Return [X, Y] of the center of cell containing provided text 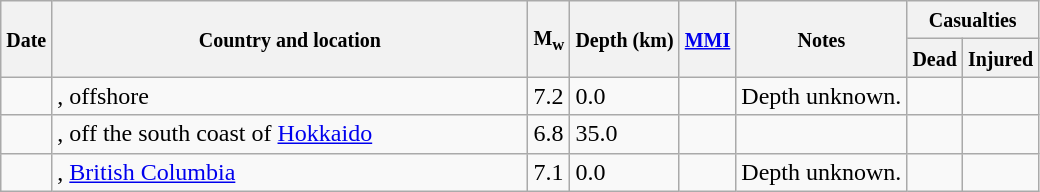
MMI [708, 39]
, British Columbia [290, 172]
Dead [935, 58]
, off the south coast of Hokkaido [290, 134]
35.0 [624, 134]
7.2 [549, 96]
Casualties [973, 20]
Depth (km) [624, 39]
Mw [549, 39]
Injured [1000, 58]
6.8 [549, 134]
, offshore [290, 96]
Country and location [290, 39]
Date [26, 39]
Notes [822, 39]
7.1 [549, 172]
